Pinpoint the cell where the given text exists, returning its (x, y) midpoint coordinate. 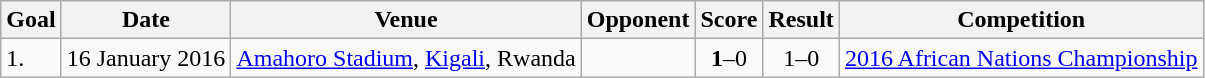
Opponent (638, 20)
Result (801, 20)
Goal (31, 20)
Date (146, 20)
16 January 2016 (146, 58)
Competition (1021, 20)
2016 African Nations Championship (1021, 58)
Venue (406, 20)
Score (729, 20)
1. (31, 58)
Amahoro Stadium, Kigali, Rwanda (406, 58)
